For the text-containing cell, return its midpoint in (X, Y) coordinate format. 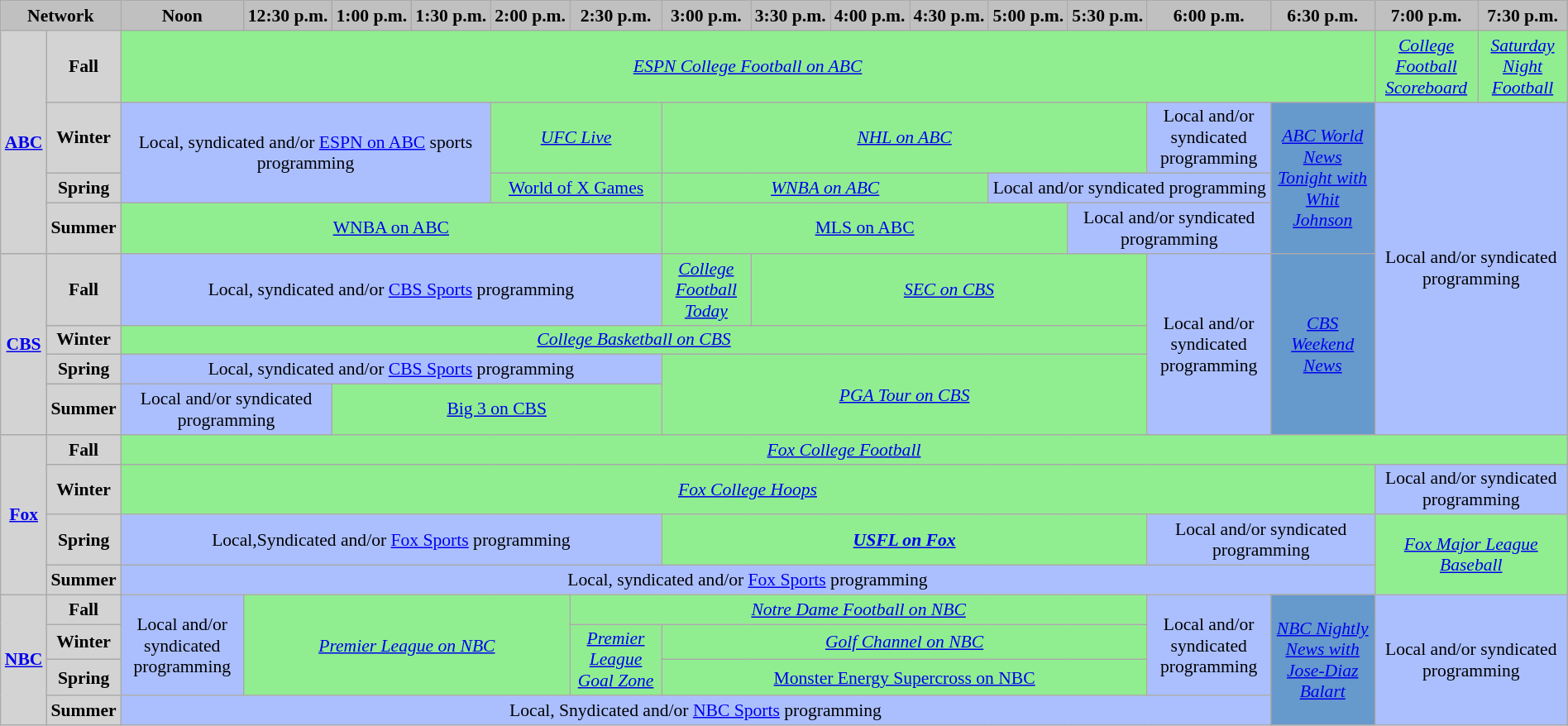
Noon (182, 16)
Golf Channel on NBC (905, 642)
Fox College Football (844, 450)
College Football Scoreboard (1426, 66)
5:30 p.m. (1107, 16)
12:30 p.m. (288, 16)
4:00 p.m. (870, 16)
Monster Energy Supercross on NBC (905, 678)
Fox (24, 515)
Saturday Night Football (1523, 66)
5:00 p.m. (1028, 16)
1:30 p.m. (451, 16)
7:30 p.m. (1523, 16)
PGA Tour on CBS (905, 395)
College Football Today (706, 289)
NHL on ABC (905, 137)
Local, syndicated and/or ESPN on ABC sports programming (306, 152)
Local,Syndicated and/or Fox Sports programming (391, 541)
Local, syndicated and/or Fox Sports programming (748, 580)
Premier League on NBC (407, 645)
6:00 p.m. (1209, 16)
NBC (24, 660)
College Basketball on CBS (633, 340)
SEC on CBS (949, 289)
6:30 p.m. (1322, 16)
World of X Games (576, 189)
ABC World News Tonight with Whit Johnson (1322, 177)
3:00 p.m. (706, 16)
MLS on ABC (865, 228)
Notre Dame Football on NBC (858, 609)
Big 3 on CBS (496, 410)
UFC Live (576, 137)
2:30 p.m. (615, 16)
Premier League Goal Zone (615, 660)
ABC (24, 142)
Local, Snydicated and/or NBC Sports programming (696, 711)
Fox Major League Baseball (1470, 556)
3:30 p.m. (791, 16)
ESPN College Football on ABC (748, 66)
CBS (24, 344)
4:30 p.m. (949, 16)
2:00 p.m. (530, 16)
1:00 p.m. (371, 16)
7:00 p.m. (1426, 16)
USFL on Fox (905, 541)
NBC Nightly News with Jose-Diaz Balart (1322, 660)
CBS Weekend News (1322, 344)
Fox College Hoops (748, 490)
Network (61, 16)
